Locate the cell with the specified text and output its (X, Y) center coordinate. 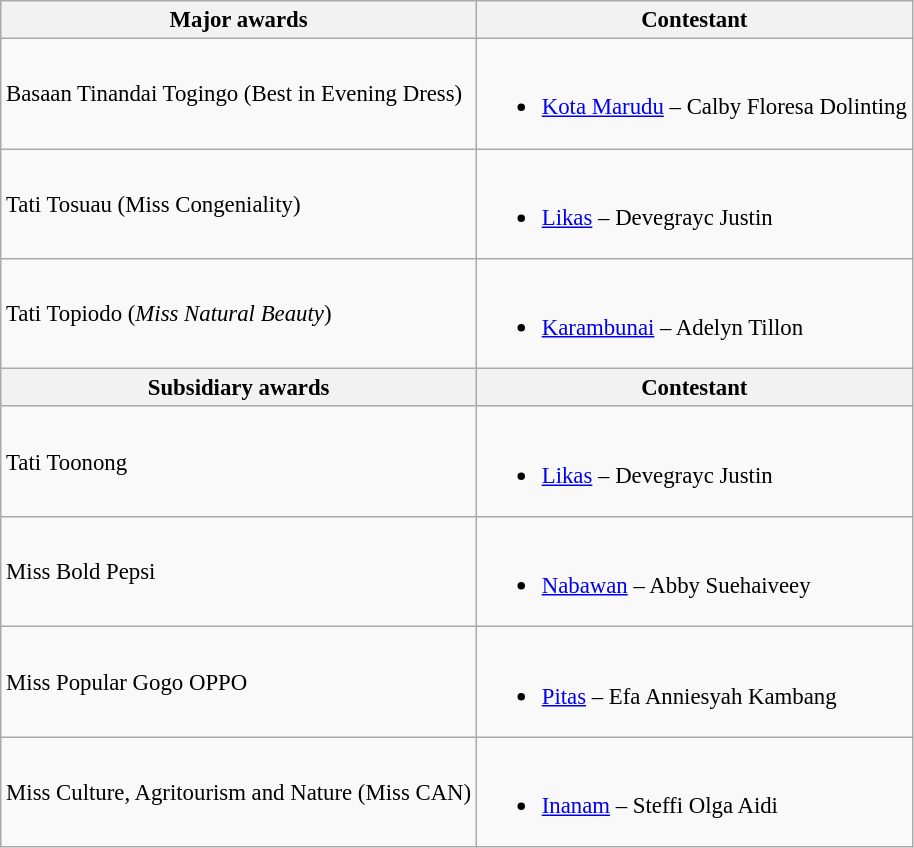
Miss Culture, Agritourism and Nature (Miss CAN) (239, 792)
Kota Marudu – Calby Floresa Dolinting (694, 94)
Pitas – Efa Anniesyah Kambang (694, 682)
Tati Tosuau (Miss Congeniality) (239, 204)
Subsidiary awards (239, 388)
Miss Bold Pepsi (239, 572)
Tati Toonong (239, 462)
Miss Popular Gogo OPPO (239, 682)
Inanam – Steffi Olga Aidi (694, 792)
Tati Topiodo (Miss Natural Beauty) (239, 314)
Major awards (239, 20)
Basaan Tinandai Togingo (Best in Evening Dress) (239, 94)
Karambunai – Adelyn Tillon (694, 314)
Nabawan – Abby Suehaiveey (694, 572)
